Extract the [X, Y] coordinate from the center of the cell holding the provided text.  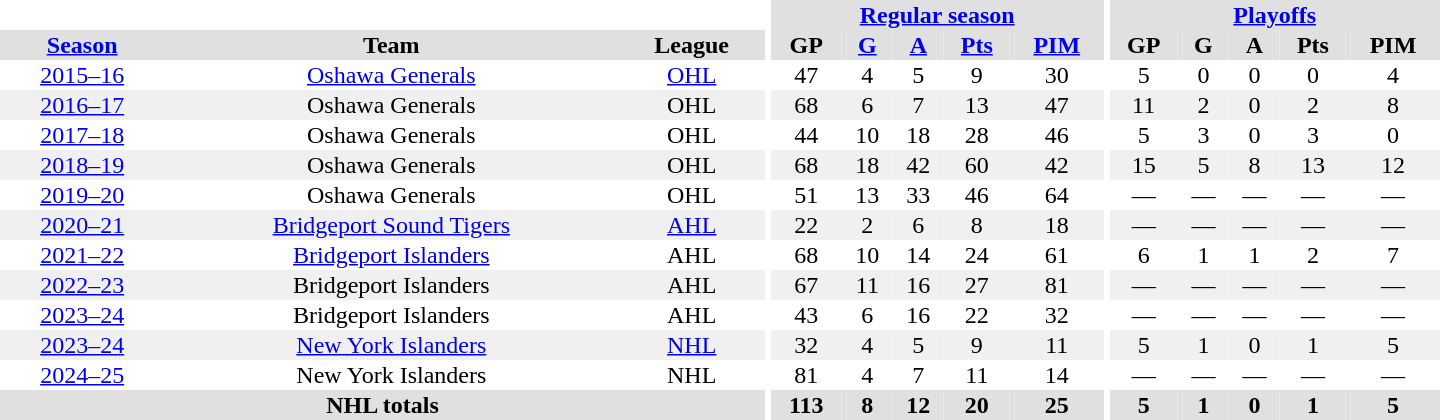
60 [977, 165]
2022–23 [82, 285]
2020–21 [82, 225]
113 [806, 405]
43 [806, 315]
28 [977, 135]
Playoffs [1274, 15]
15 [1144, 165]
2021–22 [82, 255]
2024–25 [82, 375]
33 [918, 195]
Team [391, 45]
NHL totals [382, 405]
44 [806, 135]
Regular season [938, 15]
30 [1057, 75]
27 [977, 285]
2017–18 [82, 135]
64 [1057, 195]
League [692, 45]
Bridgeport Sound Tigers [391, 225]
67 [806, 285]
2018–19 [82, 165]
2019–20 [82, 195]
20 [977, 405]
2015–16 [82, 75]
2016–17 [82, 105]
24 [977, 255]
Season [82, 45]
51 [806, 195]
61 [1057, 255]
25 [1057, 405]
